Extract the [x, y] coordinate from the center of the cell holding the provided text.  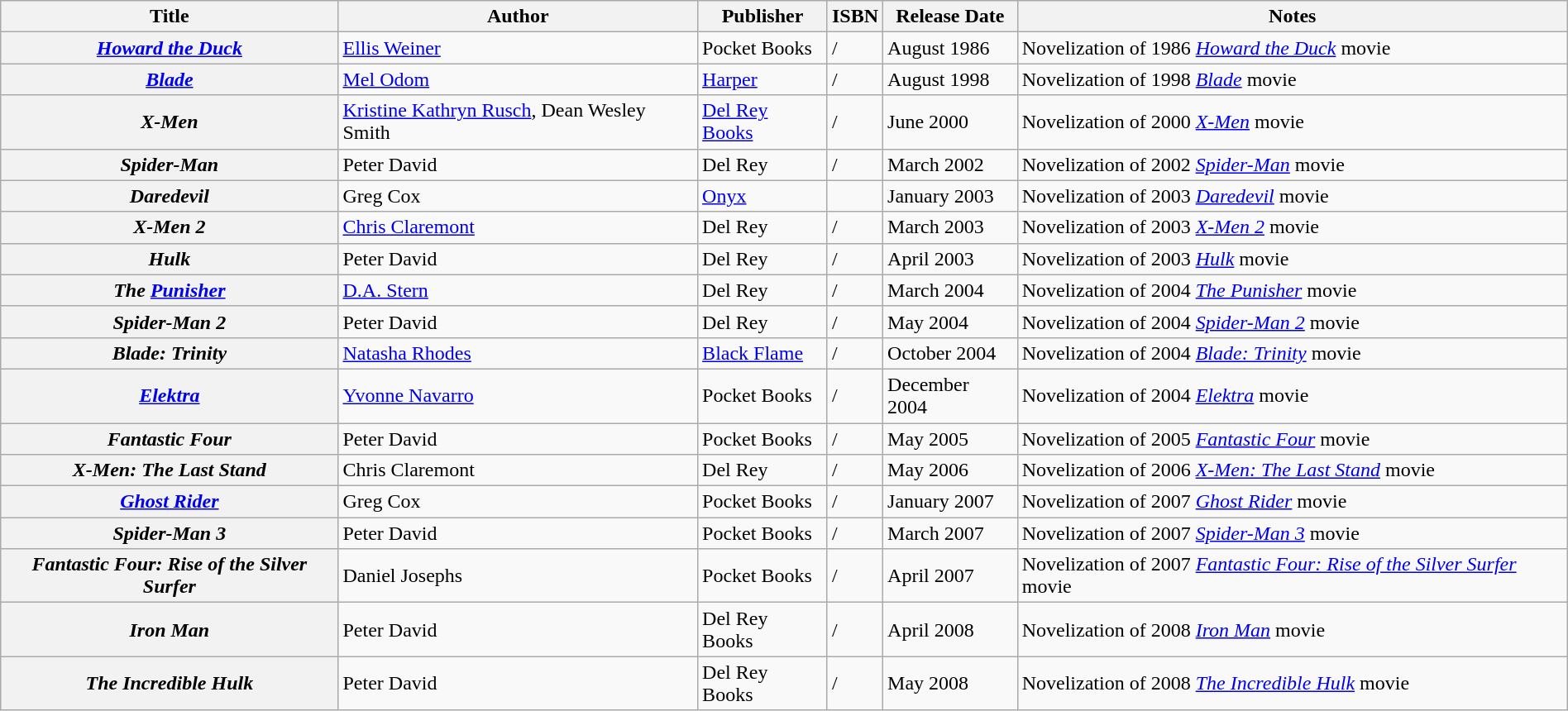
Mel Odom [518, 79]
Novelization of 2005 Fantastic Four movie [1292, 439]
X-Men [170, 122]
Novelization of 2002 Spider-Man movie [1292, 165]
August 1998 [951, 79]
Harper [762, 79]
Novelization of 2007 Ghost Rider movie [1292, 502]
Novelization of 2000 X-Men movie [1292, 122]
Novelization of 2004 The Punisher movie [1292, 290]
August 1986 [951, 48]
May 2004 [951, 322]
March 2003 [951, 227]
March 2007 [951, 533]
Novelization of 2007 Fantastic Four: Rise of the Silver Surfer movie [1292, 575]
Spider-Man [170, 165]
Title [170, 17]
January 2003 [951, 196]
Hulk [170, 259]
Novelization of 2004 Elektra movie [1292, 395]
The Punisher [170, 290]
Fantastic Four: Rise of the Silver Surfer [170, 575]
Novelization of 2006 X-Men: The Last Stand movie [1292, 470]
Author [518, 17]
D.A. Stern [518, 290]
Novelization of 1986 Howard the Duck movie [1292, 48]
Novelization of 2007 Spider-Man 3 movie [1292, 533]
Novelization of 2003 Hulk movie [1292, 259]
Blade: Trinity [170, 353]
March 2004 [951, 290]
May 2008 [951, 683]
Daredevil [170, 196]
Howard the Duck [170, 48]
Daniel Josephs [518, 575]
Ellis Weiner [518, 48]
March 2002 [951, 165]
Natasha Rhodes [518, 353]
April 2007 [951, 575]
Novelization of 2008 Iron Man movie [1292, 630]
Fantastic Four [170, 439]
Kristine Kathryn Rusch, Dean Wesley Smith [518, 122]
Iron Man [170, 630]
Novelization of 1998 Blade movie [1292, 79]
Onyx [762, 196]
April 2003 [951, 259]
Novelization of 2003 Daredevil movie [1292, 196]
X-Men 2 [170, 227]
January 2007 [951, 502]
May 2005 [951, 439]
Elektra [170, 395]
Spider-Man 3 [170, 533]
Yvonne Navarro [518, 395]
Novelization of 2004 Spider-Man 2 movie [1292, 322]
Novelization of 2008 The Incredible Hulk movie [1292, 683]
April 2008 [951, 630]
Publisher [762, 17]
X-Men: The Last Stand [170, 470]
December 2004 [951, 395]
Novelization of 2003 X-Men 2 movie [1292, 227]
ISBN [855, 17]
Spider-Man 2 [170, 322]
Ghost Rider [170, 502]
October 2004 [951, 353]
June 2000 [951, 122]
Release Date [951, 17]
The Incredible Hulk [170, 683]
Blade [170, 79]
Novelization of 2004 Blade: Trinity movie [1292, 353]
May 2006 [951, 470]
Black Flame [762, 353]
Notes [1292, 17]
